Return (x, y) of the center of cell containing provided text 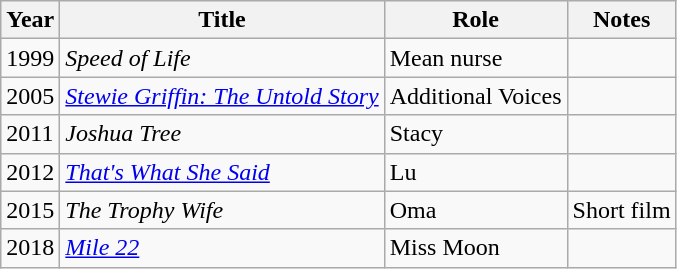
2018 (30, 248)
Joshua Tree (222, 134)
Miss Moon (476, 248)
Role (476, 20)
Title (222, 20)
Stewie Griffin: The Untold Story (222, 96)
Additional Voices (476, 96)
Oma (476, 210)
Stacy (476, 134)
The Trophy Wife (222, 210)
2011 (30, 134)
Notes (622, 20)
Mean nurse (476, 58)
2015 (30, 210)
That's What She Said (222, 172)
Short film (622, 210)
2005 (30, 96)
1999 (30, 58)
Year (30, 20)
Speed of Life (222, 58)
2012 (30, 172)
Lu (476, 172)
Mile 22 (222, 248)
